Capture the cell that displays the provided text and extract its (x, y) central coordinate. 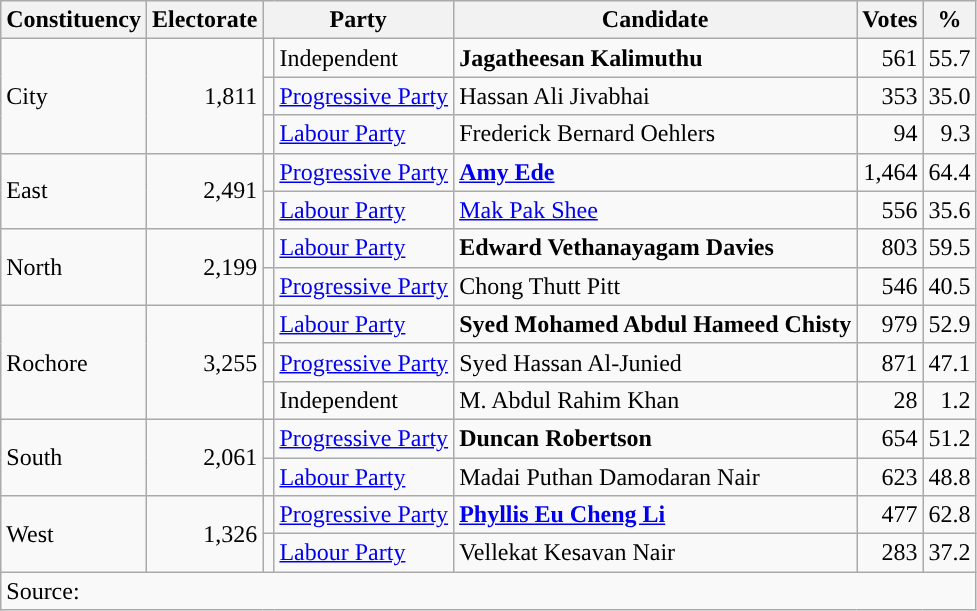
55.7 (950, 58)
35.0 (950, 96)
Constituency (74, 20)
979 (890, 324)
Votes (890, 20)
283 (890, 553)
1,811 (204, 96)
Frederick Bernard Oehlers (656, 134)
556 (890, 210)
City (74, 96)
47.1 (950, 362)
35.6 (950, 210)
1.2 (950, 400)
1,326 (204, 534)
Mak Pak Shee (656, 210)
North (74, 267)
Syed Hassan Al-Junied (656, 362)
48.8 (950, 477)
654 (890, 438)
803 (890, 248)
Jagatheesan Kalimuthu (656, 58)
51.2 (950, 438)
40.5 (950, 286)
Hassan Ali Jivabhai (656, 96)
2,199 (204, 267)
1,464 (890, 172)
871 (890, 362)
Electorate (204, 20)
2,491 (204, 191)
Candidate (656, 20)
Vellekat Kesavan Nair (656, 553)
Duncan Robertson (656, 438)
28 (890, 400)
Rochore (74, 362)
Phyllis Eu Cheng Li (656, 515)
Party (358, 20)
2,061 (204, 457)
59.5 (950, 248)
M. Abdul Rahim Khan (656, 400)
94 (890, 134)
Chong Thutt Pitt (656, 286)
Source: (488, 591)
West (74, 534)
561 (890, 58)
353 (890, 96)
% (950, 20)
Amy Ede (656, 172)
546 (890, 286)
62.8 (950, 515)
East (74, 191)
South (74, 457)
Syed Mohamed Abdul Hameed Chisty (656, 324)
52.9 (950, 324)
477 (890, 515)
Madai Puthan Damodaran Nair (656, 477)
Edward Vethanayagam Davies (656, 248)
37.2 (950, 553)
9.3 (950, 134)
623 (890, 477)
64.4 (950, 172)
3,255 (204, 362)
